Pinpoint the cell where the given text exists, returning its (x, y) midpoint coordinate. 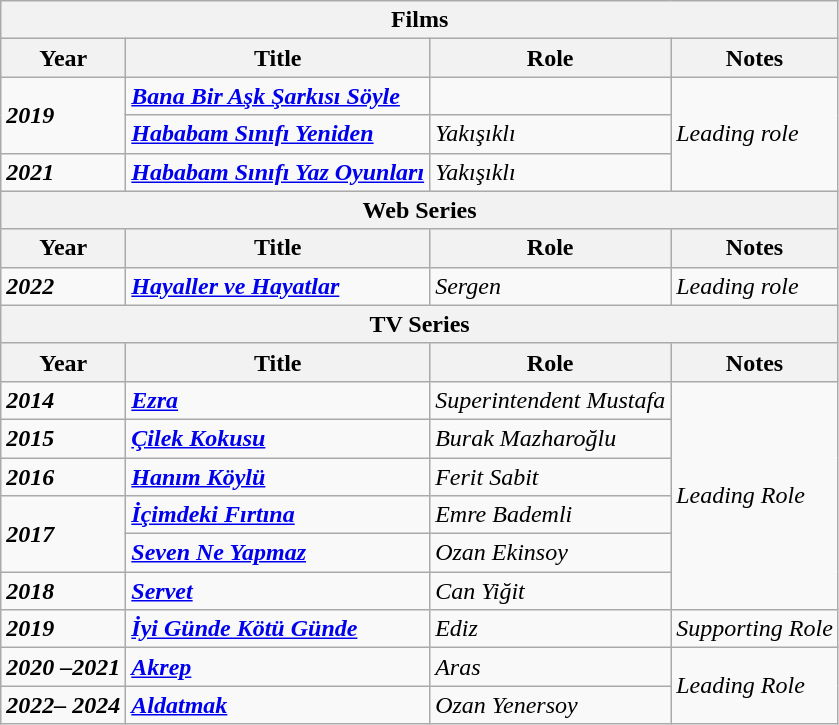
Sergen (550, 286)
İyi Günde Kötü Günde (278, 629)
2022 (64, 286)
Ezra (278, 400)
2016 (64, 477)
2014 (64, 400)
2015 (64, 438)
2022– 2024 (64, 705)
Films (420, 20)
Akrep (278, 667)
Superintendent Mustafa (550, 400)
Supporting Role (755, 629)
Seven Ne Yapmaz (278, 553)
Hababam Sınıfı Yaz Oyunları (278, 172)
2017 (64, 534)
Bana Bir Aşk Şarkısı Söyle (278, 96)
Web Series (420, 210)
2020 –2021 (64, 667)
Ozan Yenersoy (550, 705)
Ediz (550, 629)
Hayaller ve Hayatlar (278, 286)
2018 (64, 591)
Hanım Köylü (278, 477)
İçimdeki Fırtına (278, 515)
Çilek Kokusu (278, 438)
Burak Mazharoğlu (550, 438)
Emre Bademli (550, 515)
Hababam Sınıfı Yeniden (278, 134)
Aldatmak (278, 705)
2021 (64, 172)
TV Series (420, 324)
Can Yiğit (550, 591)
Servet (278, 591)
Ozan Ekinsoy (550, 553)
Aras (550, 667)
Ferit Sabit (550, 477)
